For the text-containing cell, return its midpoint in [X, Y] coordinate format. 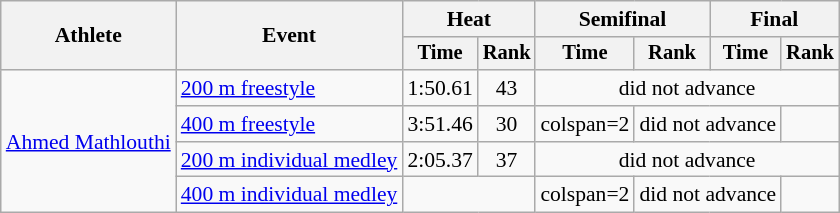
Event [290, 36]
30 [507, 124]
3:51.46 [440, 124]
Semifinal [622, 19]
Ahmed Mathlouthi [88, 141]
Heat [468, 19]
Final [774, 19]
200 m individual medley [290, 160]
400 m freestyle [290, 124]
2:05.37 [440, 160]
37 [507, 160]
43 [507, 88]
200 m freestyle [290, 88]
400 m individual medley [290, 195]
Athlete [88, 36]
1:50.61 [440, 88]
